Search for the cell housing the specified text and yield its [X, Y] center coordinate. 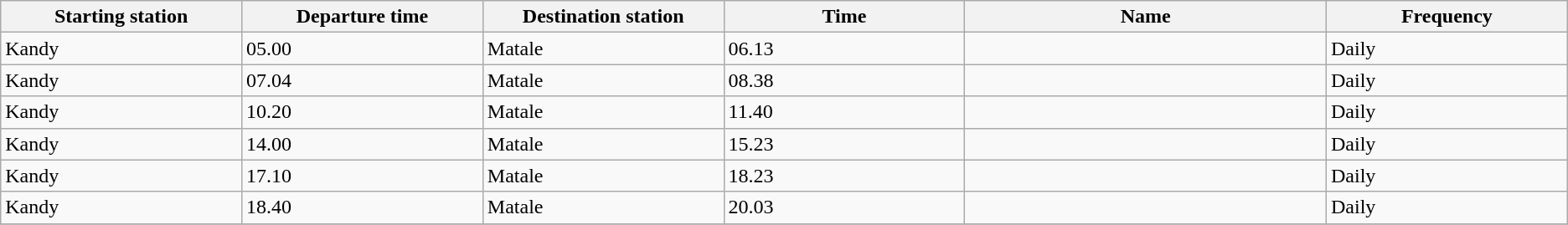
10.20 [363, 112]
06.13 [844, 49]
05.00 [363, 49]
Departure time [363, 17]
Destination station [603, 17]
14.00 [363, 144]
18.23 [844, 176]
17.10 [363, 176]
08.38 [844, 80]
Time [844, 17]
15.23 [844, 144]
Starting station [121, 17]
Name [1146, 17]
07.04 [363, 80]
18.40 [363, 207]
Frequency [1447, 17]
20.03 [844, 207]
11.40 [844, 112]
